Locate the cell with the specified text and output its (X, Y) center coordinate. 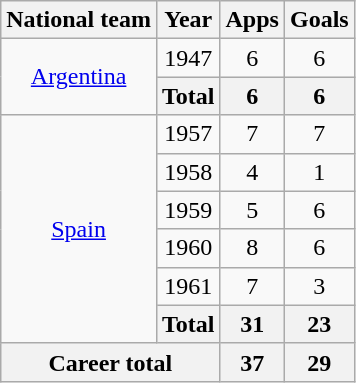
3 (319, 286)
1958 (188, 172)
4 (252, 172)
1960 (188, 248)
1957 (188, 134)
1959 (188, 210)
8 (252, 248)
23 (319, 324)
31 (252, 324)
37 (252, 362)
Spain (79, 229)
5 (252, 210)
Apps (252, 20)
1947 (188, 58)
Career total (110, 362)
29 (319, 362)
Argentina (79, 77)
Year (188, 20)
National team (79, 20)
1 (319, 172)
1961 (188, 286)
Goals (319, 20)
